Capture the cell that displays the provided text and extract its (X, Y) central coordinate. 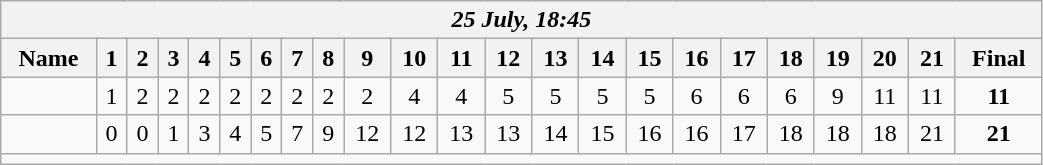
Name (48, 58)
19 (838, 58)
Final (998, 58)
8 (328, 58)
10 (414, 58)
20 (884, 58)
25 July, 18:45 (522, 20)
